Capture the cell that displays the provided text and extract its [X, Y] central coordinate. 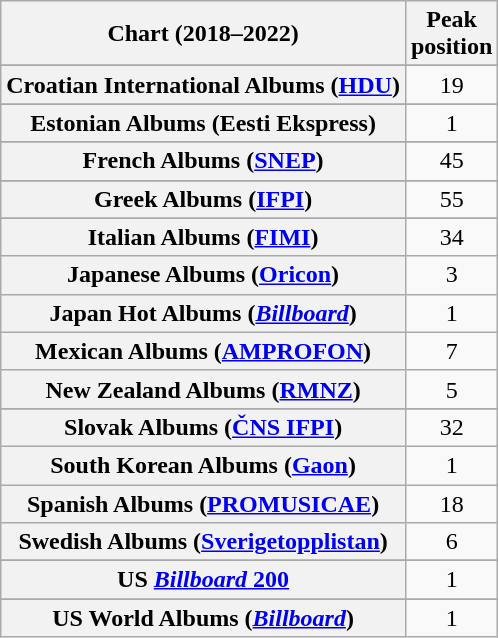
Japanese Albums (Oricon) [204, 275]
18 [451, 503]
New Zealand Albums (RMNZ) [204, 389]
32 [451, 427]
45 [451, 161]
US Billboard 200 [204, 580]
Mexican Albums (AMPROFON) [204, 351]
Italian Albums (FIMI) [204, 237]
Swedish Albums (Sverigetopplistan) [204, 542]
7 [451, 351]
19 [451, 85]
6 [451, 542]
US World Albums (Billboard) [204, 618]
Chart (2018–2022) [204, 34]
Estonian Albums (Eesti Ekspress) [204, 123]
5 [451, 389]
34 [451, 237]
Slovak Albums (ČNS IFPI) [204, 427]
Greek Albums (IFPI) [204, 199]
Japan Hot Albums (Billboard) [204, 313]
French Albums (SNEP) [204, 161]
Peak position [451, 34]
Spanish Albums (PROMUSICAE) [204, 503]
3 [451, 275]
55 [451, 199]
South Korean Albums (Gaon) [204, 465]
Croatian International Albums (HDU) [204, 85]
